Output the [x, y] coordinate of the center of the cell containing the given text.  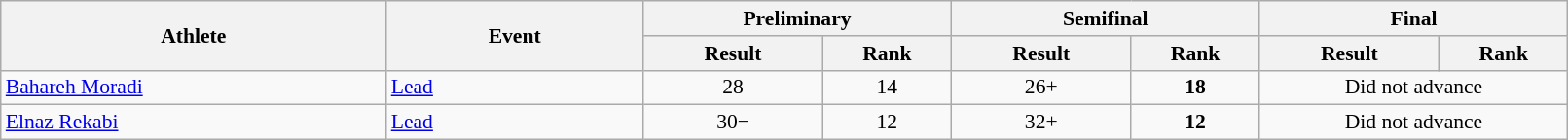
Preliminary [798, 18]
18 [1195, 87]
Bahareh Moradi [194, 87]
28 [734, 87]
Event [515, 35]
14 [887, 87]
Semifinal [1106, 18]
Athlete [194, 35]
30− [734, 122]
Final [1413, 18]
32+ [1041, 122]
Elnaz Rekabi [194, 122]
26+ [1041, 87]
